Locate the cell with the specified text and output its (x, y) center coordinate. 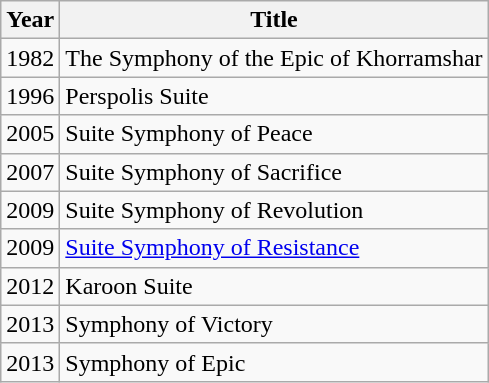
2012 (30, 286)
1996 (30, 96)
Title (274, 20)
Suite Symphony of Resistance (274, 248)
2007 (30, 172)
Suite Symphony of Revolution (274, 210)
1982 (30, 58)
Symphony of Victory (274, 324)
Perspolis Suite (274, 96)
2005 (30, 134)
Suite Symphony of Sacrifice (274, 172)
The Symphony of the Epic of Khorramshar (274, 58)
Suite Symphony of Peace (274, 134)
Karoon Suite (274, 286)
Symphony of Epic (274, 362)
Year (30, 20)
